Return the (X, Y) coordinate for the center point of the cell that contains the specified text.  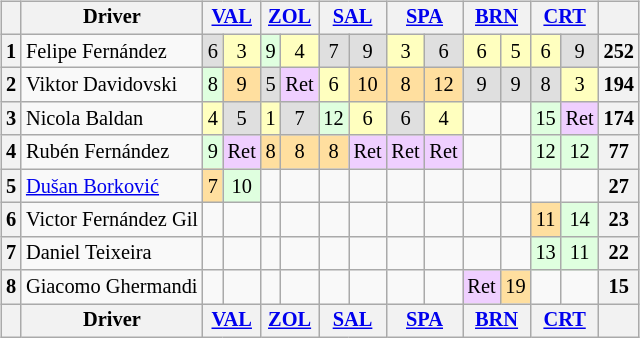
Giacomo Ghermandi (112, 287)
252 (619, 51)
14 (580, 220)
Viktor Davidovski (112, 85)
23 (619, 220)
Dušan Borković (112, 186)
Victor Fernández Gil (112, 220)
Rubén Fernández (112, 152)
27 (619, 186)
13 (546, 253)
77 (619, 152)
Daniel Teixeira (112, 253)
Felipe Fernández (112, 51)
174 (619, 119)
194 (619, 85)
22 (619, 253)
2 (11, 85)
19 (516, 287)
Nicola Baldan (112, 119)
